Pinpoint the cell where the given text exists, returning its (x, y) midpoint coordinate. 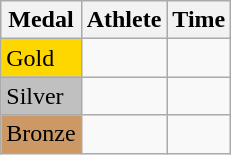
Silver (41, 96)
Time (199, 20)
Gold (41, 58)
Bronze (41, 134)
Medal (41, 20)
Athlete (124, 20)
